Output the [x, y] coordinate of the center of the cell containing the given text.  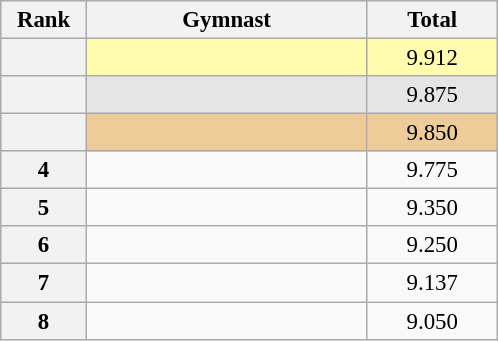
9.850 [432, 133]
Total [432, 20]
7 [44, 283]
Rank [44, 20]
5 [44, 208]
9.775 [432, 170]
Gymnast [226, 20]
9.250 [432, 245]
9.875 [432, 95]
8 [44, 321]
6 [44, 245]
9.137 [432, 283]
9.912 [432, 58]
9.350 [432, 208]
4 [44, 170]
9.050 [432, 321]
